Detect which cell encompasses the target text, then output its [x, y] center coordinate. 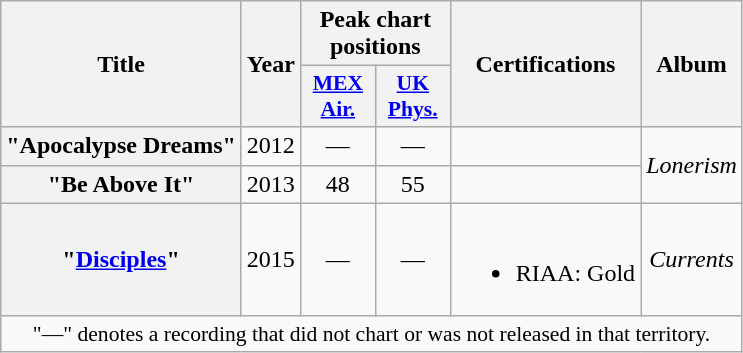
"Apocalypse Dreams" [122, 146]
"Disciples" [122, 260]
2012 [270, 146]
Year [270, 64]
2015 [270, 260]
55 [412, 184]
Currents [692, 260]
MEXAir. [338, 96]
48 [338, 184]
Peak chart positions [375, 34]
Album [692, 64]
"Be Above It" [122, 184]
Lonerism [692, 165]
"—" denotes a recording that did not chart or was not released in that territory. [372, 334]
Certifications [545, 64]
2013 [270, 184]
UKPhys. [412, 96]
RIAA: Gold [545, 260]
Title [122, 64]
